For the text-containing cell, return its midpoint in (x, y) coordinate format. 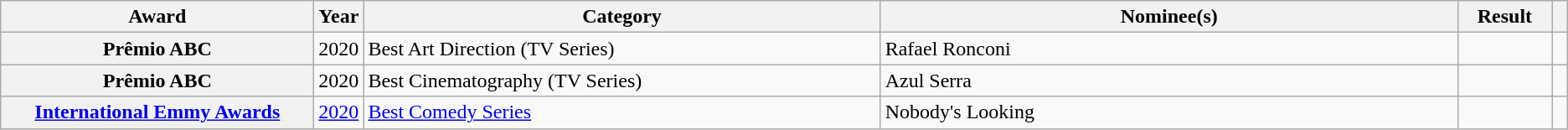
Rafael Ronconi (1169, 49)
Year (338, 17)
Azul Serra (1169, 81)
Result (1504, 17)
Category (622, 17)
Award (157, 17)
Nominee(s) (1169, 17)
Nobody's Looking (1169, 112)
Best Cinematography (TV Series) (622, 81)
Best Comedy Series (622, 112)
Best Art Direction (TV Series) (622, 49)
International Emmy Awards (157, 112)
